Pinpoint the cell where the given text exists, returning its [X, Y] midpoint coordinate. 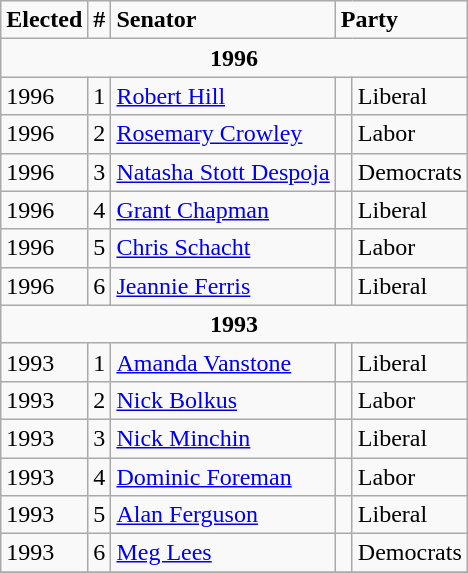
Dominic Foreman [223, 477]
Meg Lees [223, 553]
# [100, 20]
Natasha Stott Despoja [223, 172]
Nick Minchin [223, 438]
Robert Hill [223, 96]
Grant Chapman [223, 210]
Elected [44, 20]
Nick Bolkus [223, 400]
Chris Schacht [223, 248]
Alan Ferguson [223, 515]
Party [401, 20]
Jeannie Ferris [223, 286]
Amanda Vanstone [223, 362]
Rosemary Crowley [223, 134]
Senator [223, 20]
